Detect which cell encompasses the target text, then output its (X, Y) center coordinate. 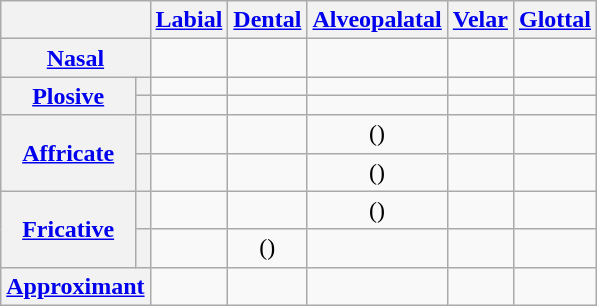
Approximant (76, 286)
Alveopalatal (377, 20)
Glottal (554, 20)
Affricate (68, 153)
Fricative (68, 229)
Plosive (68, 96)
Dental (268, 20)
Velar (480, 20)
Nasal (76, 58)
Labial (189, 20)
